Identify which cell holds the provided text, then report its [x, y] central coordinate. 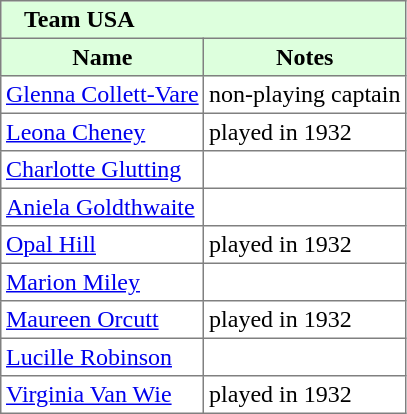
Opal Hill [102, 245]
Virginia Van Wie [102, 395]
Marion Miley [102, 282]
Glenna Collett-Vare [102, 95]
Aniela Goldthwaite [102, 207]
Maureen Orcutt [102, 320]
Leona Cheney [102, 132]
Notes [305, 57]
Charlotte Glutting [102, 170]
Team USA [204, 20]
Name [102, 57]
non-playing captain [305, 95]
Lucille Robinson [102, 357]
